Determine the [x, y] coordinate at the center of the cell enclosing the given text.  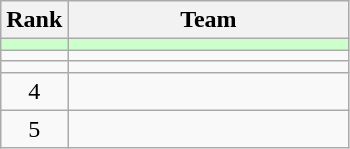
Rank [34, 20]
4 [34, 91]
5 [34, 129]
Team [208, 20]
